Search for the cell housing the specified text and yield its [X, Y] center coordinate. 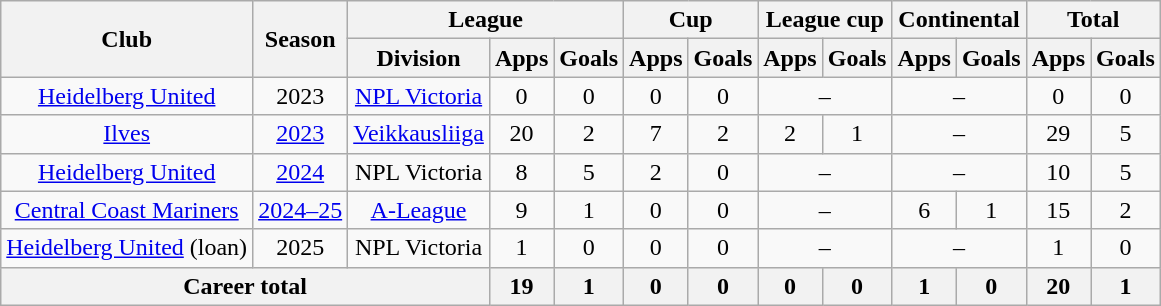
6 [924, 210]
Cup [691, 20]
A-League [419, 210]
19 [521, 286]
7 [656, 134]
Ilves [127, 134]
League [486, 20]
10 [1058, 172]
Central Coast Mariners [127, 210]
8 [521, 172]
Continental [959, 20]
15 [1058, 210]
9 [521, 210]
Division [419, 58]
2025 [300, 248]
Veikkausliiga [419, 134]
Club [127, 39]
Total [1093, 20]
League cup [825, 20]
2024–25 [300, 210]
Career total [246, 286]
29 [1058, 134]
Heidelberg United (loan) [127, 248]
2024 [300, 172]
Season [300, 39]
